Identify which cell holds the provided text, then report its (x, y) central coordinate. 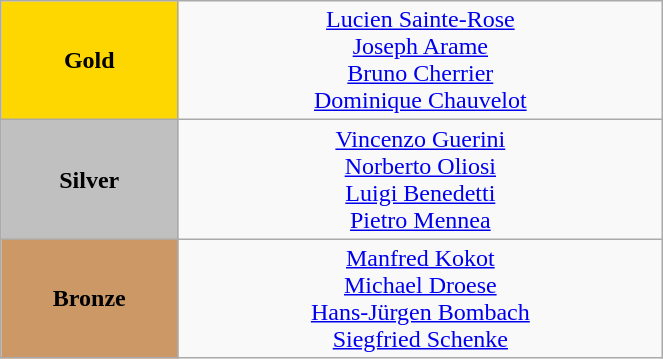
Lucien Sainte-RoseJoseph ArameBruno CherrierDominique Chauvelot (420, 60)
Manfred KokotMichael DroeseHans-Jürgen BombachSiegfried Schenke (420, 298)
Bronze (90, 298)
Silver (90, 180)
Gold (90, 60)
Vincenzo GueriniNorberto OliosiLuigi BenedettiPietro Mennea (420, 180)
